Detect which cell encompasses the target text, then output its [x, y] center coordinate. 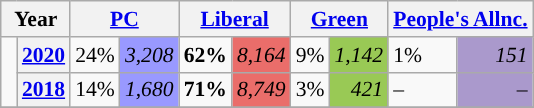
Year [36, 19]
62% [206, 55]
8,749 [262, 90]
1% [422, 55]
2020 [44, 55]
8,164 [262, 55]
People's Allnc. [460, 19]
421 [358, 90]
Liberal [235, 19]
PC [124, 19]
151 [494, 55]
3% [310, 90]
71% [206, 90]
14% [95, 90]
Green [340, 19]
9% [310, 55]
24% [95, 55]
3,208 [150, 55]
2018 [44, 90]
1,142 [358, 55]
1,680 [150, 90]
